From the cell containing the given text, extract its center point as (x, y) coordinate. 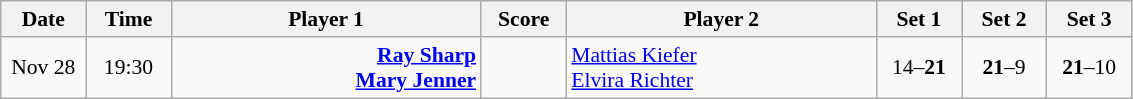
14–21 (918, 68)
Set 3 (1090, 19)
Set 2 (1004, 19)
19:30 (128, 68)
Date (44, 19)
Set 1 (918, 19)
Ray Sharp Mary Jenner (326, 68)
Player 2 (721, 19)
21–10 (1090, 68)
Nov 28 (44, 68)
Player 1 (326, 19)
Time (128, 19)
21–9 (1004, 68)
Score (524, 19)
Mattias Kiefer Elvira Richter (721, 68)
